Provide the [X, Y] coordinate of the cell's center where the given text is located.  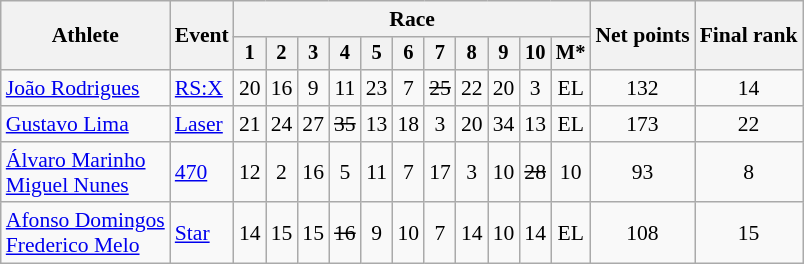
Álvaro MarinhoMiguel Nunes [86, 172]
470 [202, 172]
M* [570, 54]
Event [202, 36]
Laser [202, 124]
Athlete [86, 36]
17 [440, 172]
25 [440, 88]
6 [408, 54]
132 [642, 88]
Star [202, 234]
18 [408, 124]
Net points [642, 36]
173 [642, 124]
4 [345, 54]
108 [642, 234]
35 [345, 124]
RS:X [202, 88]
1 [250, 54]
24 [282, 124]
93 [642, 172]
28 [535, 172]
Race [412, 19]
23 [377, 88]
Afonso DomingosFrederico Melo [86, 234]
27 [313, 124]
34 [504, 124]
Final rank [749, 36]
João Rodrigues [86, 88]
21 [250, 124]
12 [250, 172]
Gustavo Lima [86, 124]
